Scan for the cell matching the given text and deliver its (X, Y) coordinate at center. 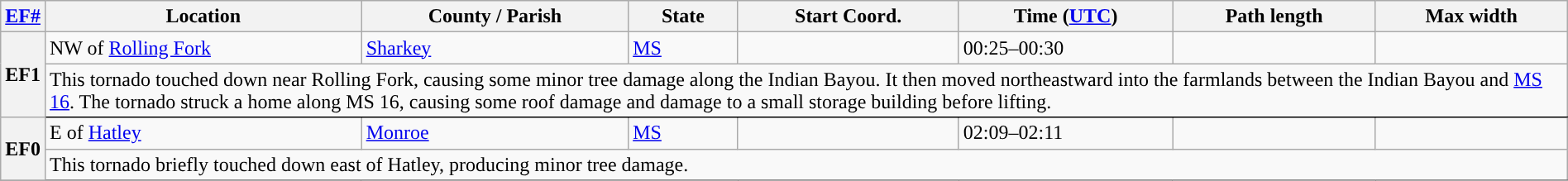
Monroe (495, 133)
State (683, 17)
County / Parish (495, 17)
NW of Rolling Fork (203, 48)
Max width (1471, 17)
Sharkey (495, 48)
Time (UTC) (1065, 17)
This tornado briefly touched down east of Hatley, producing minor tree damage. (806, 164)
Start Coord. (849, 17)
EF# (23, 17)
EF1 (23, 74)
02:09–02:11 (1065, 133)
00:25–00:30 (1065, 48)
EF0 (23, 149)
Location (203, 17)
Path length (1274, 17)
E of Hatley (203, 133)
